Capture the cell that displays the provided text and extract its [x, y] central coordinate. 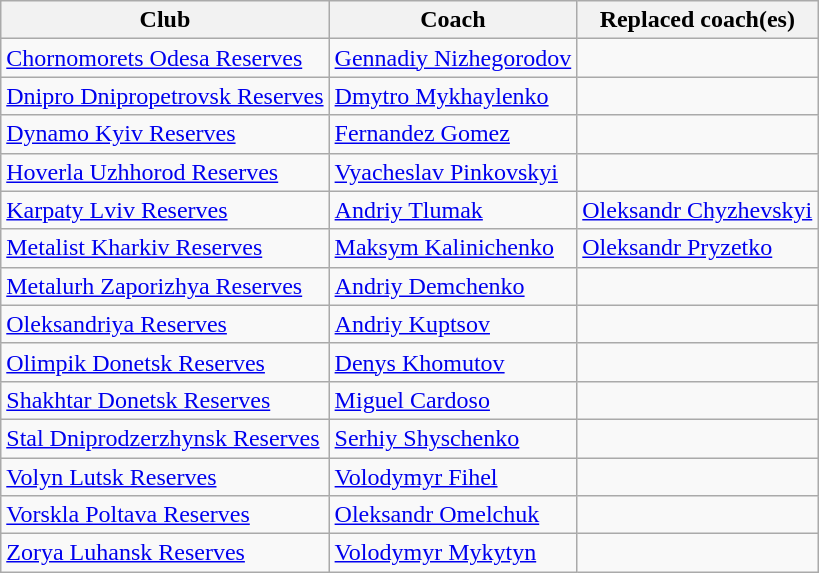
Serhiy Shyschenko [453, 438]
Volodymyr Fihel [453, 477]
Andriy Demchenko [453, 286]
Miguel Cardoso [453, 400]
Vyacheslav Pinkovskyi [453, 172]
Volodymyr Mykytyn [453, 553]
Oleksandr Chyzhevskyi [698, 210]
Dnipro Dnipropetrovsk Reserves [165, 96]
Chornomorets Odesa Reserves [165, 58]
Metalurh Zaporizhya Reserves [165, 286]
Fernandez Gomez [453, 134]
Club [165, 20]
Gennadiy Nizhegorodov [453, 58]
Karpaty Lviv Reserves [165, 210]
Volyn Lutsk Reserves [165, 477]
Oleksandr Pryzetko [698, 248]
Oleksandriya Reserves [165, 324]
Shakhtar Donetsk Reserves [165, 400]
Dynamo Kyiv Reserves [165, 134]
Denys Khomutov [453, 362]
Replaced coach(es) [698, 20]
Coach [453, 20]
Olimpik Donetsk Reserves [165, 362]
Stal Dniprodzerzhynsk Reserves [165, 438]
Hoverla Uzhhorod Reserves [165, 172]
Metalist Kharkiv Reserves [165, 248]
Vorskla Poltava Reserves [165, 515]
Zorya Luhansk Reserves [165, 553]
Andriy Kuptsov [453, 324]
Maksym Kalinichenko [453, 248]
Andriy Tlumak [453, 210]
Dmytro Mykhaylenko [453, 96]
Oleksandr Omelchuk [453, 515]
